Locate the cell with the specified text and output its (x, y) center coordinate. 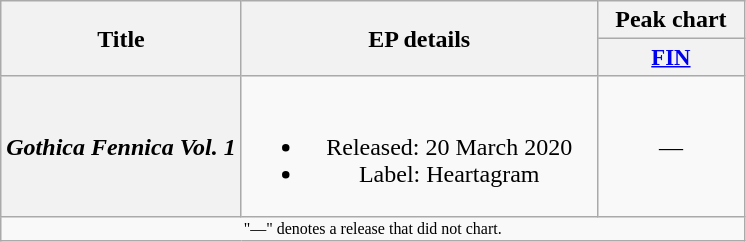
Peak chart (670, 20)
FIN (670, 58)
"—" denotes a release that did not chart. (373, 228)
Gothica Fennica Vol. 1 (121, 146)
— (670, 146)
Title (121, 39)
Released: 20 March 2020Label: Heartagram (419, 146)
EP details (419, 39)
